Capture the cell that displays the provided text and extract its (X, Y) central coordinate. 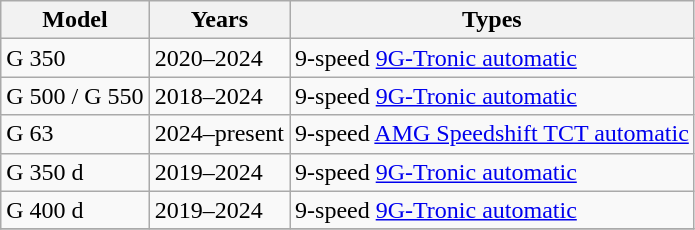
Years (219, 20)
9-speed AMG Speedshift TCT automatic (492, 134)
Types (492, 20)
G 400 d (75, 210)
G 500 / G 550 (75, 96)
G 350 (75, 58)
2024–present (219, 134)
2020–2024 (219, 58)
G 350 d (75, 172)
G 63 (75, 134)
Model (75, 20)
2018–2024 (219, 96)
